Return the (x, y) coordinate for the center point of the cell that contains the specified text.  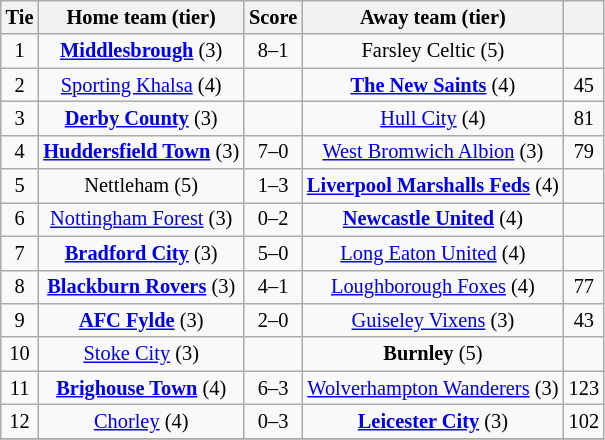
Brighouse Town (4) (141, 388)
Nettleham (5) (141, 186)
Huddersfield Town (3) (141, 152)
3 (20, 118)
81 (584, 118)
West Bromwich Albion (3) (433, 152)
43 (584, 320)
2 (20, 85)
5 (20, 186)
Newcastle United (4) (433, 219)
102 (584, 421)
Liverpool Marshalls Feds (4) (433, 186)
Loughborough Foxes (4) (433, 287)
Stoke City (3) (141, 354)
The New Saints (4) (433, 85)
12 (20, 421)
11 (20, 388)
7 (20, 253)
8–1 (273, 51)
77 (584, 287)
6–3 (273, 388)
Long Eaton United (4) (433, 253)
10 (20, 354)
Away team (tier) (433, 17)
Home team (tier) (141, 17)
Score (273, 17)
Chorley (4) (141, 421)
Middlesbrough (3) (141, 51)
7–0 (273, 152)
Sporting Khalsa (4) (141, 85)
2–0 (273, 320)
Hull City (4) (433, 118)
Wolverhampton Wanderers (3) (433, 388)
1 (20, 51)
45 (584, 85)
1–3 (273, 186)
Guiseley Vixens (3) (433, 320)
Blackburn Rovers (3) (141, 287)
Leicester City (3) (433, 421)
Tie (20, 17)
123 (584, 388)
Derby County (3) (141, 118)
4–1 (273, 287)
AFC Fylde (3) (141, 320)
9 (20, 320)
Burnley (5) (433, 354)
Bradford City (3) (141, 253)
5–0 (273, 253)
0–3 (273, 421)
Farsley Celtic (5) (433, 51)
6 (20, 219)
79 (584, 152)
8 (20, 287)
0–2 (273, 219)
4 (20, 152)
Nottingham Forest (3) (141, 219)
